Capture the cell that displays the provided text and extract its [X, Y] central coordinate. 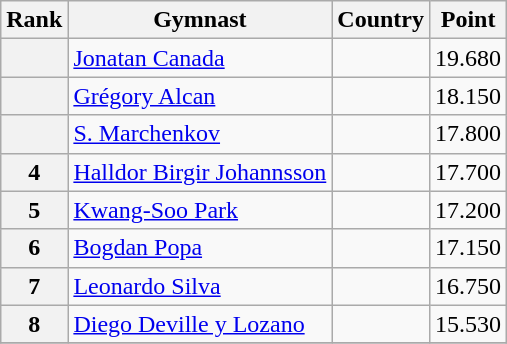
Jonatan Canada [200, 58]
17.150 [468, 248]
19.680 [468, 58]
Bogdan Popa [200, 248]
5 [34, 210]
7 [34, 286]
18.150 [468, 96]
Rank [34, 20]
8 [34, 324]
15.530 [468, 324]
Halldor Birgir Johannsson [200, 172]
Country [381, 20]
6 [34, 248]
Kwang-Soo Park [200, 210]
17.700 [468, 172]
S. Marchenkov [200, 134]
Gymnast [200, 20]
Leonardo Silva [200, 286]
17.200 [468, 210]
Diego Deville y Lozano [200, 324]
Grégory Alcan [200, 96]
4 [34, 172]
16.750 [468, 286]
Point [468, 20]
17.800 [468, 134]
